Identify which cell holds the provided text, then report its [x, y] central coordinate. 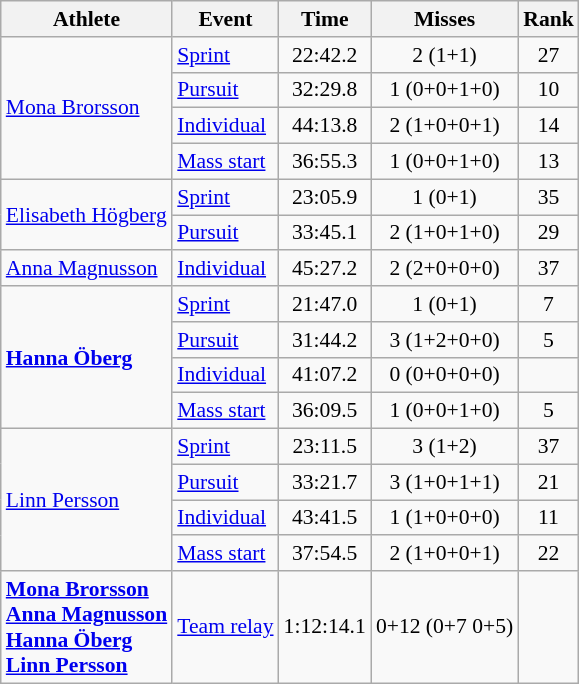
Mona Brorsson [86, 108]
45:27.2 [325, 269]
0+12 (0+7 0+5) [444, 627]
32:29.8 [325, 90]
2 (1+1) [444, 55]
3 (1+2+0+0) [444, 340]
11 [548, 518]
44:13.8 [325, 126]
27 [548, 55]
13 [548, 162]
3 (1+0+1+1) [444, 482]
Rank [548, 19]
23:11.5 [325, 447]
Linn Persson [86, 500]
37:54.5 [325, 554]
22 [548, 554]
2 (2+0+0+0) [444, 269]
Mona BrorssonAnna MagnussonHanna ÖbergLinn Persson [86, 627]
3 (1+2) [444, 447]
Hanna Öberg [86, 357]
21 [548, 482]
29 [548, 233]
31:44.2 [325, 340]
36:09.5 [325, 411]
10 [548, 90]
33:45.1 [325, 233]
22:42.2 [325, 55]
41:07.2 [325, 375]
35 [548, 197]
Event [225, 19]
36:55.3 [325, 162]
21:47.0 [325, 304]
33:21.7 [325, 482]
Misses [444, 19]
Anna Magnusson [86, 269]
1:12:14.1 [325, 627]
23:05.9 [325, 197]
0 (0+0+0+0) [444, 375]
2 (1+0+1+0) [444, 233]
Athlete [86, 19]
7 [548, 304]
43:41.5 [325, 518]
1 (1+0+0+0) [444, 518]
Elisabeth Högberg [86, 214]
Team relay [225, 627]
14 [548, 126]
Time [325, 19]
